Identify which cell holds the provided text, then report its (X, Y) central coordinate. 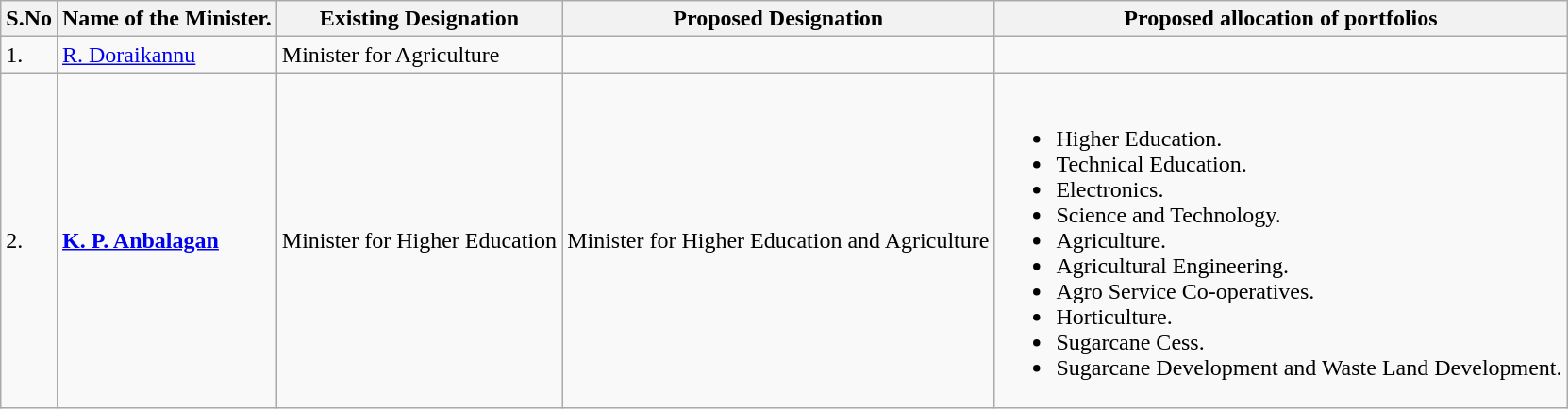
Minister for Higher Education and Agriculture (778, 240)
K. P. Anbalagan (166, 240)
Name of the Minister. (166, 19)
Minister for Agriculture (419, 55)
S.No (29, 19)
Minister for Higher Education (419, 240)
Proposed allocation of portfolios (1281, 19)
Existing Designation (419, 19)
R. Doraikannu (166, 55)
2. (29, 240)
1. (29, 55)
Proposed Designation (778, 19)
